Scan for the cell matching the given text and deliver its (x, y) coordinate at center. 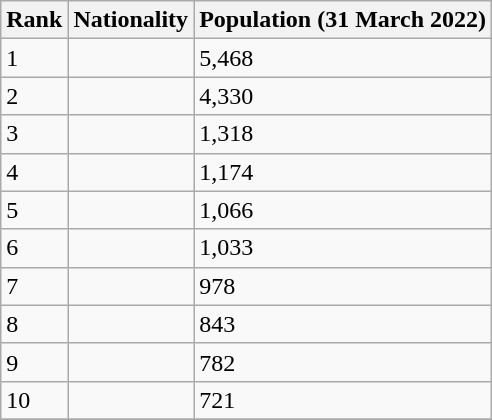
1,033 (343, 248)
1,174 (343, 172)
6 (34, 248)
782 (343, 362)
Nationality (131, 20)
1,066 (343, 210)
4,330 (343, 96)
3 (34, 134)
10 (34, 400)
1 (34, 58)
Rank (34, 20)
978 (343, 286)
7 (34, 286)
9 (34, 362)
4 (34, 172)
5,468 (343, 58)
721 (343, 400)
1,318 (343, 134)
5 (34, 210)
8 (34, 324)
2 (34, 96)
843 (343, 324)
Population (31 March 2022) (343, 20)
